Return [x, y] of the center of cell containing provided text 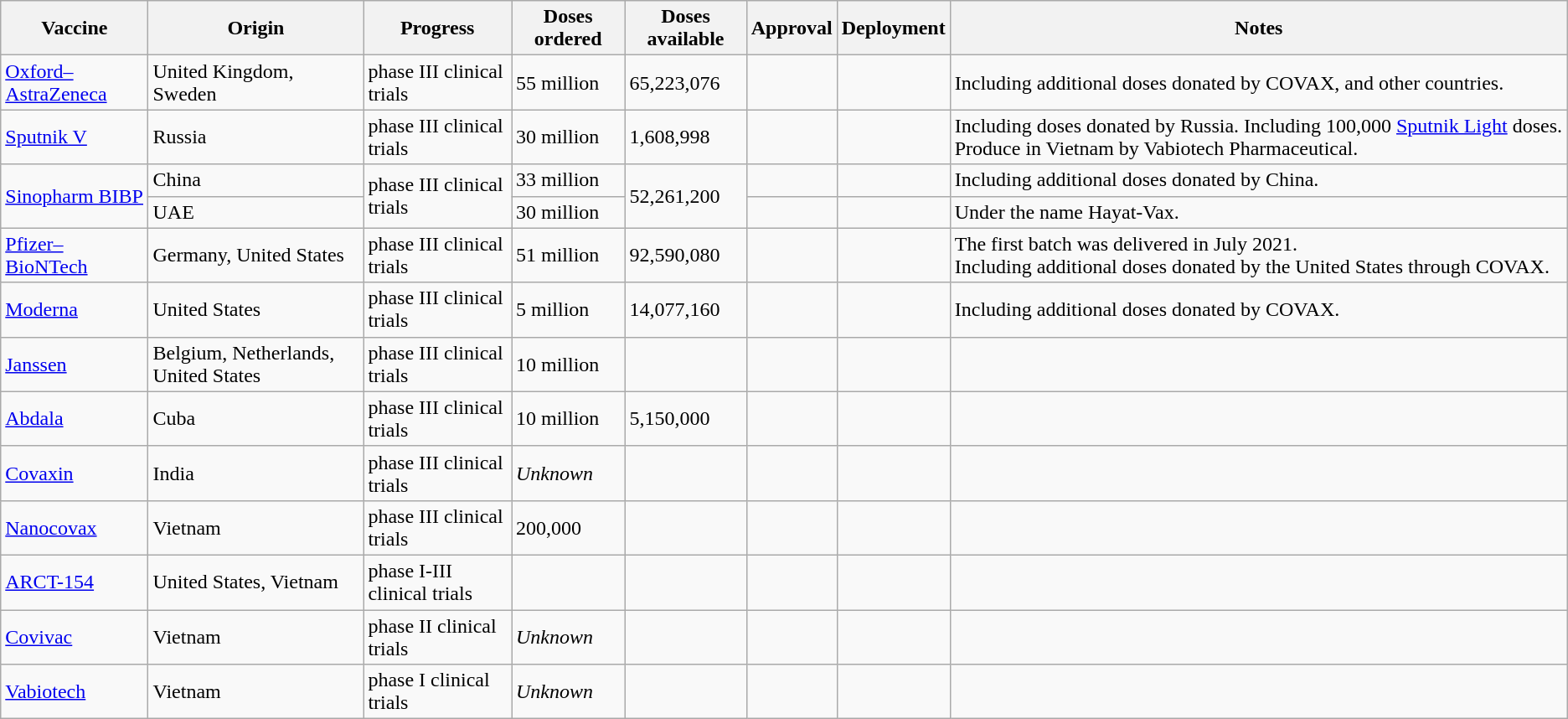
UAE [256, 212]
United Kingdom, Sweden [256, 82]
Vaccine [75, 28]
5 million [568, 310]
Abdala [75, 419]
Sinopharm BIBP [75, 196]
200,000 [568, 528]
33 million [568, 180]
phase II clinical trials [437, 637]
Janssen [75, 364]
14,077,160 [685, 310]
52,261,200 [685, 196]
Including additional doses donated by China. [1258, 180]
ARCT-154 [75, 582]
1,608,998 [685, 137]
92,590,080 [685, 255]
Doses ordered [568, 28]
Pfizer–BioNTech [75, 255]
United States [256, 310]
Nanocovax [75, 528]
Approval [792, 28]
Sputnik V [75, 137]
Oxford–AstraZeneca [75, 82]
5,150,000 [685, 419]
The first batch was delivered in July 2021.Including additional doses donated by the United States through COVAX. [1258, 255]
Belgium, Netherlands, United States [256, 364]
Under the name Hayat-Vax. [1258, 212]
Including additional doses donated by COVAX. [1258, 310]
United States, Vietnam [256, 582]
India [256, 473]
Origin [256, 28]
Cuba [256, 419]
51 million [568, 255]
Including doses donated by Russia. Including 100,000 Sputnik Light doses. Produce in Vietnam by Vabiotech Pharmaceutical. [1258, 137]
Deployment [893, 28]
65,223,076 [685, 82]
Germany, United States [256, 255]
Covivac [75, 637]
phase I clinical trials [437, 692]
Doses available [685, 28]
China [256, 180]
Progress [437, 28]
Vabiotech [75, 692]
Moderna [75, 310]
Covaxin [75, 473]
Russia [256, 137]
55 million [568, 82]
Notes [1258, 28]
phase I-III clinical trials [437, 582]
Including additional doses donated by COVAX, and other countries. [1258, 82]
